Output the (x, y) coordinate of the center of the cell containing the given text.  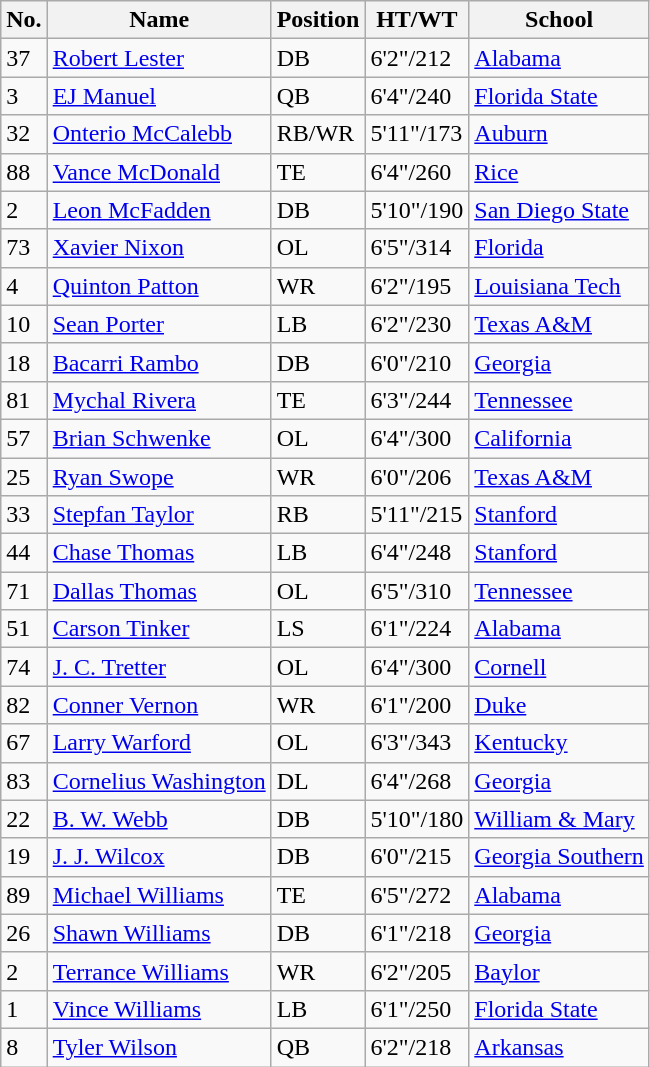
3 (24, 96)
William & Mary (560, 819)
Onterio McCalebb (159, 134)
6'0"/215 (417, 857)
44 (24, 553)
LS (318, 629)
San Diego State (560, 210)
Michael Williams (159, 895)
81 (24, 400)
Arkansas (560, 1047)
6'3"/244 (417, 400)
32 (24, 134)
8 (24, 1047)
6'3"/343 (417, 743)
Louisiana Tech (560, 286)
6'4"/248 (417, 553)
J. C. Tretter (159, 667)
Shawn Williams (159, 933)
5'11"/173 (417, 134)
6'1"/250 (417, 1009)
J. J. Wilcox (159, 857)
Rice (560, 172)
DL (318, 781)
Xavier Nixon (159, 248)
82 (24, 705)
10 (24, 324)
Stepfan Taylor (159, 515)
6'2"/205 (417, 971)
Larry Warford (159, 743)
Auburn (560, 134)
51 (24, 629)
Cornelius Washington (159, 781)
73 (24, 248)
6'1"/224 (417, 629)
Georgia Southern (560, 857)
6'4"/268 (417, 781)
Brian Schwenke (159, 438)
6'5"/310 (417, 591)
5'10"/180 (417, 819)
6'4"/260 (417, 172)
Vance McDonald (159, 172)
6'2"/218 (417, 1047)
6'2"/212 (417, 58)
5'11"/215 (417, 515)
RB (318, 515)
6'2"/230 (417, 324)
Carson Tinker (159, 629)
6'1"/218 (417, 933)
6'5"/314 (417, 248)
Conner Vernon (159, 705)
6'1"/200 (417, 705)
26 (24, 933)
Name (159, 20)
Tyler Wilson (159, 1047)
22 (24, 819)
Vince Williams (159, 1009)
EJ Manuel (159, 96)
89 (24, 895)
6'5"/272 (417, 895)
No. (24, 20)
HT/WT (417, 20)
6'2"/195 (417, 286)
5'10"/190 (417, 210)
67 (24, 743)
88 (24, 172)
Leon McFadden (159, 210)
6'4"/240 (417, 96)
Robert Lester (159, 58)
Baylor (560, 971)
School (560, 20)
74 (24, 667)
37 (24, 58)
1 (24, 1009)
Ryan Swope (159, 477)
18 (24, 362)
Mychal Rivera (159, 400)
Terrance Williams (159, 971)
Sean Porter (159, 324)
83 (24, 781)
Position (318, 20)
Dallas Thomas (159, 591)
71 (24, 591)
57 (24, 438)
Bacarri Rambo (159, 362)
19 (24, 857)
Chase Thomas (159, 553)
Quinton Patton (159, 286)
Duke (560, 705)
B. W. Webb (159, 819)
California (560, 438)
RB/WR (318, 134)
6'0"/210 (417, 362)
33 (24, 515)
Florida (560, 248)
Cornell (560, 667)
Kentucky (560, 743)
4 (24, 286)
6'0"/206 (417, 477)
25 (24, 477)
